Output the (X, Y) coordinate of the center of the cell containing the given text.  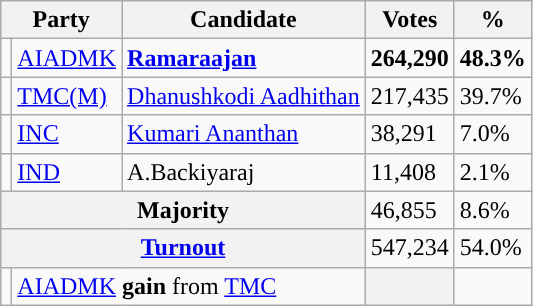
AIADMK (67, 58)
48.3% (492, 58)
7.0% (492, 134)
Majority (183, 210)
39.7% (492, 96)
Party (62, 20)
Turnout (183, 248)
% (492, 20)
547,234 (410, 248)
264,290 (410, 58)
46,855 (410, 210)
Votes (410, 20)
54.0% (492, 248)
AIADMK gain from TMC (188, 286)
8.6% (492, 210)
217,435 (410, 96)
INC (67, 134)
Candidate (244, 20)
TMC(M) (67, 96)
Dhanushkodi Aadhithan (244, 96)
2.1% (492, 172)
Ramaraajan (244, 58)
IND (67, 172)
Kumari Ananthan (244, 134)
11,408 (410, 172)
A.Backiyaraj (244, 172)
38,291 (410, 134)
